Pinpoint the cell where the given text exists, returning its [x, y] midpoint coordinate. 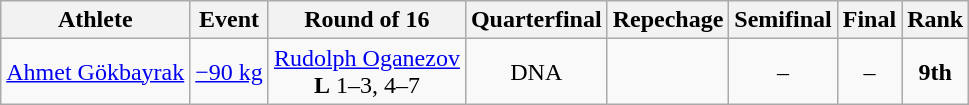
Semifinal [783, 20]
Repechage [668, 20]
Round of 16 [366, 20]
DNA [536, 72]
Quarterfinal [536, 20]
Athlete [96, 20]
Event [230, 20]
Rudolph OganezovL 1–3, 4–7 [366, 72]
−90 kg [230, 72]
Ahmet Gökbayrak [96, 72]
9th [936, 72]
Final [869, 20]
Rank [936, 20]
